Provide the [X, Y] coordinate of the cell's center where the given text is located.  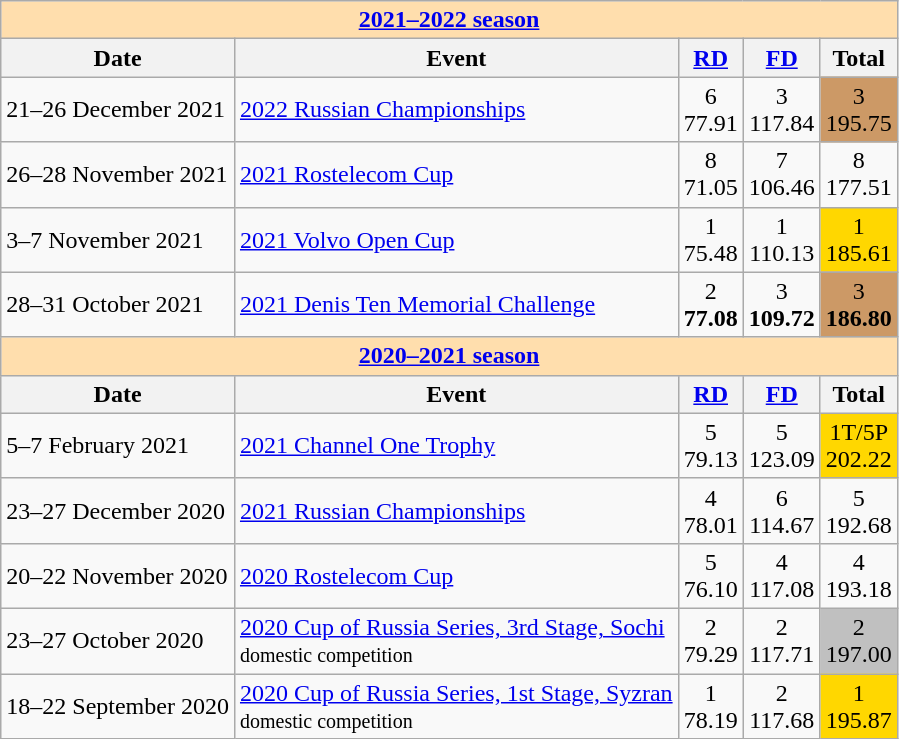
2022 Russian Championships [456, 110]
5 76.10 [710, 576]
8 177.51 [858, 174]
3 186.80 [858, 304]
2 197.00 [858, 640]
20–22 November 2020 [118, 576]
5 79.13 [710, 446]
2020 Cup of Russia Series, 3rd Stage, Sochi domestic competition [456, 640]
2021 Russian Championships [456, 510]
5 123.09 [782, 446]
1 78.19 [710, 706]
1 110.13 [782, 240]
2020–2021 season [450, 356]
2 79.29 [710, 640]
8 71.05 [710, 174]
28–31 October 2021 [118, 304]
18–22 September 2020 [118, 706]
5 192.68 [858, 510]
5–7 February 2021 [118, 446]
1 75.48 [710, 240]
2 117.68 [782, 706]
4 117.08 [782, 576]
6 114.67 [782, 510]
2021–2022 season [450, 20]
2020 Cup of Russia Series, 1st Stage, Syzran domestic competition [456, 706]
4 193.18 [858, 576]
21–26 December 2021 [118, 110]
2020 Rostelecom Cup [456, 576]
23–27 October 2020 [118, 640]
2 77.08 [710, 304]
2021 Volvo Open Cup [456, 240]
3–7 November 2021 [118, 240]
6 77.91 [710, 110]
23–27 December 2020 [118, 510]
2021 Channel One Trophy [456, 446]
1 195.87 [858, 706]
2021 Denis Ten Memorial Challenge [456, 304]
2021 Rostelecom Cup [456, 174]
1T/5P 202.22 [858, 446]
4 78.01 [710, 510]
2 117.71 [782, 640]
3 109.72 [782, 304]
7 106.46 [782, 174]
26–28 November 2021 [118, 174]
3 195.75 [858, 110]
1 185.61 [858, 240]
3 117.84 [782, 110]
